Locate the cell with the specified text and output its [x, y] center coordinate. 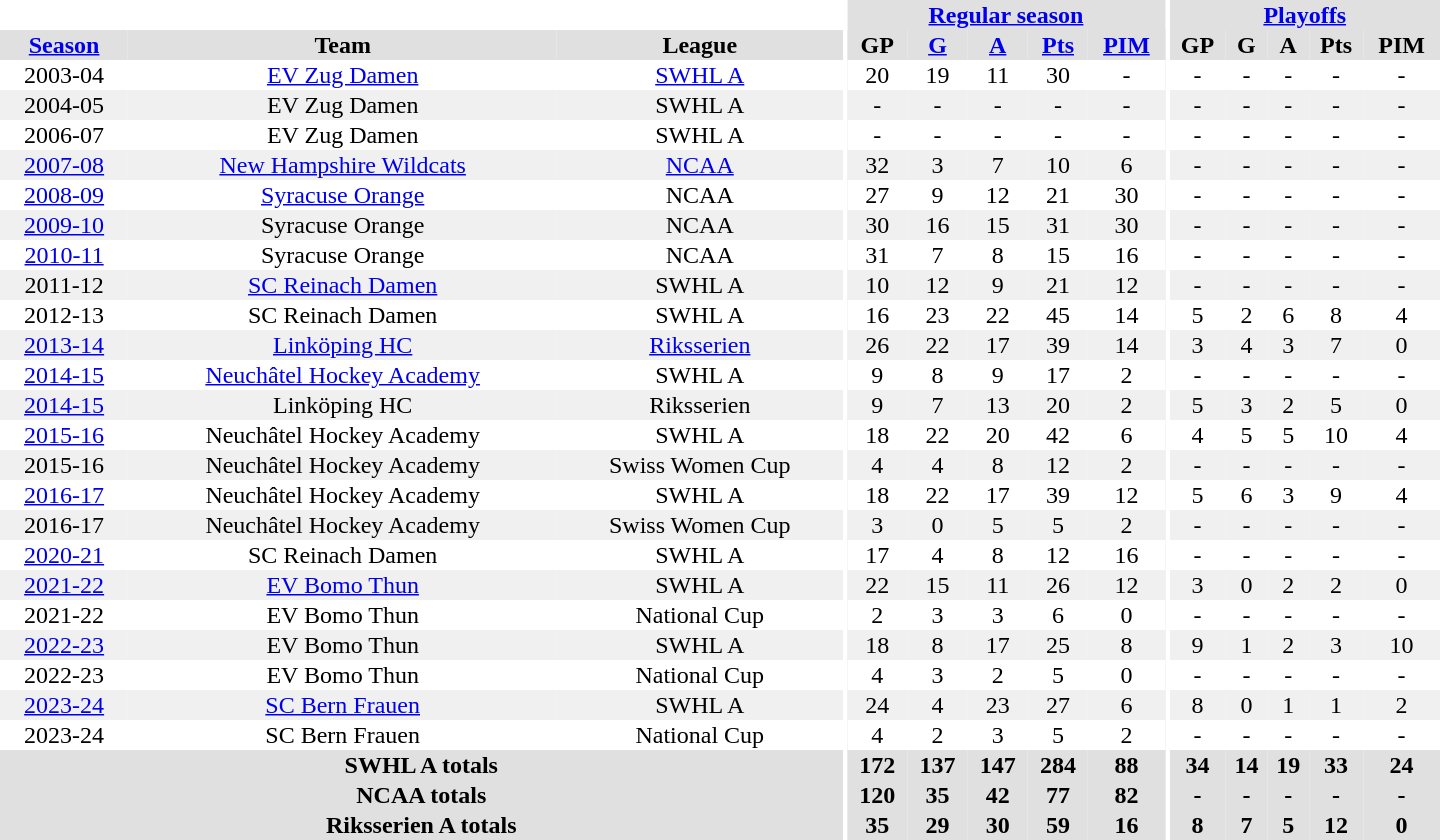
284 [1058, 765]
120 [877, 795]
147 [998, 765]
25 [1058, 645]
82 [1126, 795]
NCAA totals [421, 795]
Season [64, 45]
Playoffs [1304, 15]
137 [937, 765]
New Hampshire Wildcats [342, 165]
13 [998, 405]
77 [1058, 795]
29 [937, 825]
2007-08 [64, 165]
2011-12 [64, 285]
Regular season [1006, 15]
34 [1197, 765]
2008-09 [64, 195]
League [700, 45]
2010-11 [64, 255]
88 [1126, 765]
Riksserien A totals [421, 825]
172 [877, 765]
Team [342, 45]
59 [1058, 825]
33 [1336, 765]
2006-07 [64, 135]
2003-04 [64, 75]
2012-13 [64, 315]
32 [877, 165]
2013-14 [64, 345]
2004-05 [64, 105]
2020-21 [64, 555]
SWHL A totals [421, 765]
2009-10 [64, 225]
45 [1058, 315]
